Identify which cell holds the provided text, then report its (X, Y) central coordinate. 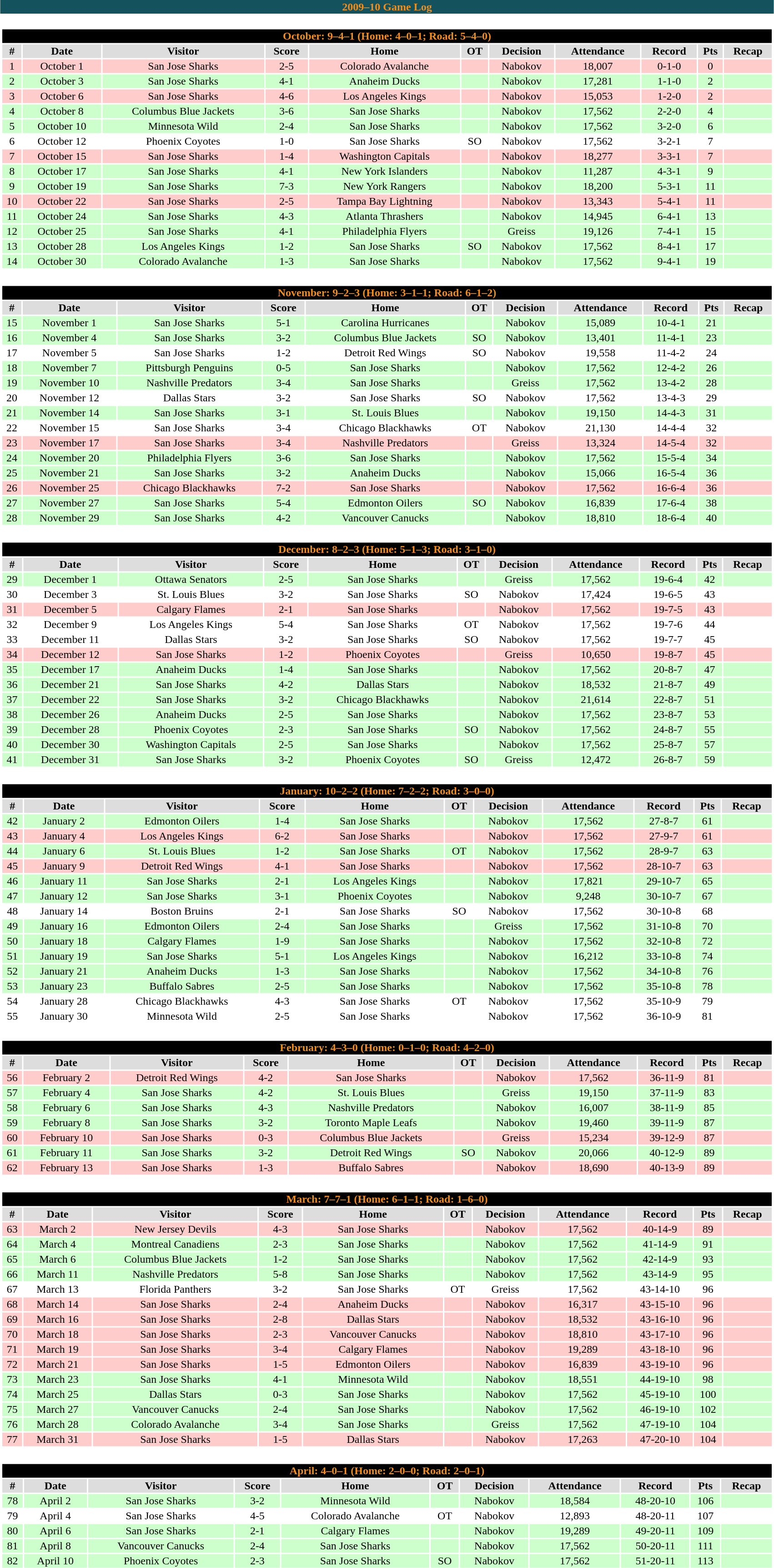
January 14 (64, 911)
39-11-9 (667, 1123)
43-15-10 (660, 1305)
November 15 (70, 428)
26-8-7 (668, 759)
November 12 (70, 398)
February 6 (66, 1108)
New York Islanders (385, 172)
43-17-10 (660, 1335)
35-10-8 (664, 986)
January 28 (64, 1001)
46 (12, 881)
January 30 (64, 1016)
January 9 (64, 866)
19-6-5 (668, 595)
27 (12, 503)
9,248 (588, 896)
15,053 (598, 96)
17,424 (596, 595)
December 31 (70, 759)
20 (12, 398)
March 6 (57, 1259)
April 10 (55, 1561)
17-6-4 (670, 503)
21,614 (596, 699)
27-8-7 (664, 821)
50 (12, 941)
38-11-9 (667, 1108)
October 25 (62, 232)
106 (705, 1501)
Ottawa Senators (191, 579)
March 25 (57, 1395)
39 (12, 729)
12 (12, 232)
113 (705, 1561)
43-18-10 (660, 1349)
14-4-4 (670, 428)
October 17 (62, 172)
37 (12, 699)
March 18 (57, 1335)
12,893 (575, 1516)
February: 4–3–0 (Home: 0–1–0; Road: 4–2–0) (387, 1048)
37-11-9 (667, 1093)
November 14 (70, 413)
18,551 (583, 1379)
March 23 (57, 1379)
17,281 (598, 81)
52 (12, 971)
18,200 (598, 186)
November: 9–2–3 (Home: 3–1–1; Road: 6–1–2) (387, 293)
11-4-2 (670, 353)
102 (708, 1409)
48-20-11 (655, 1516)
November 4 (70, 338)
February 13 (66, 1168)
32-10-8 (664, 941)
18,007 (598, 66)
27-9-7 (664, 836)
April 6 (55, 1531)
October 6 (62, 96)
23-8-7 (668, 715)
18,277 (598, 156)
18,584 (575, 1501)
17,821 (588, 881)
Atlanta Thrashers (385, 216)
42-14-9 (660, 1259)
34-10-8 (664, 971)
35-10-9 (664, 1001)
January 16 (64, 926)
85 (709, 1108)
9-4-1 (669, 262)
46-19-10 (660, 1409)
April 8 (55, 1546)
47-19-10 (660, 1425)
14-4-3 (670, 413)
March 4 (57, 1244)
71 (12, 1349)
19-7-5 (668, 609)
February 4 (66, 1093)
7-4-1 (669, 232)
48-20-10 (655, 1501)
25 (12, 473)
December: 8–2–3 (Home: 5–1–3; Road: 3–1–0) (387, 549)
Carolina Hurricanes (385, 323)
29-10-7 (664, 881)
January 21 (64, 971)
April 4 (55, 1516)
24-8-7 (668, 729)
7-3 (286, 186)
13,401 (600, 338)
0-1-0 (669, 66)
43-14-9 (660, 1275)
30-10-8 (664, 911)
October 22 (62, 202)
50-20-11 (655, 1546)
21,130 (600, 428)
10-4-1 (670, 323)
3-2-1 (669, 142)
1 (12, 66)
February 10 (66, 1138)
22-8-7 (668, 699)
64 (12, 1244)
December 17 (70, 669)
December 9 (70, 625)
December 22 (70, 699)
January 23 (64, 986)
0-5 (283, 368)
16-5-4 (670, 473)
April: 4–0–1 (Home: 2–0–0; Road: 2–0–1) (387, 1471)
111 (705, 1546)
58 (12, 1108)
31-10-8 (664, 926)
44-19-10 (660, 1379)
16 (12, 338)
28-10-7 (664, 866)
October 1 (62, 66)
December 28 (70, 729)
7-2 (283, 488)
73 (12, 1379)
New Jersey Devils (176, 1229)
December 26 (70, 715)
22 (12, 428)
19-7-7 (668, 639)
30 (12, 595)
February 11 (66, 1153)
1-0 (286, 142)
November 20 (70, 458)
15,234 (594, 1138)
March 19 (57, 1349)
10,650 (596, 655)
January 11 (64, 881)
6-4-1 (669, 216)
November 29 (70, 518)
November 21 (70, 473)
November 27 (70, 503)
51-20-11 (655, 1561)
33-10-8 (664, 956)
October 19 (62, 186)
4-3-1 (669, 172)
March 27 (57, 1409)
February 2 (66, 1078)
March 13 (57, 1289)
January 18 (64, 941)
December 1 (70, 579)
January 12 (64, 896)
49-20-11 (655, 1531)
80 (12, 1531)
41-14-9 (660, 1244)
October 12 (62, 142)
October 8 (62, 111)
66 (12, 1275)
3-3-1 (669, 156)
January 4 (64, 836)
14 (12, 262)
16,212 (588, 956)
October 3 (62, 81)
40-14-9 (660, 1229)
13-4-2 (670, 383)
17,263 (583, 1439)
19-6-4 (668, 579)
21-8-7 (668, 685)
83 (709, 1093)
December 11 (70, 639)
March: 7–7–1 (Home: 6–1–1; Road: 1–6–0) (387, 1199)
14,945 (598, 216)
October: 9–4–1 (Home: 4–0–1; Road: 5–4–0) (387, 36)
30-10-7 (664, 896)
4-6 (286, 96)
Boston Bruins (182, 911)
107 (705, 1516)
5-8 (280, 1275)
January 2 (64, 821)
2009–10 Game Log (387, 7)
62 (12, 1168)
69 (12, 1319)
43-16-10 (660, 1319)
93 (708, 1259)
11,287 (598, 172)
Tampa Bay Lightning (385, 202)
45-19-10 (660, 1395)
November 25 (70, 488)
16,317 (583, 1305)
18-6-4 (670, 518)
December 21 (70, 685)
October 30 (62, 262)
November 1 (70, 323)
41 (12, 759)
77 (12, 1439)
60 (12, 1138)
5 (12, 126)
15,066 (600, 473)
48 (12, 911)
1-1-0 (669, 81)
Toronto Maple Leafs (371, 1123)
March 21 (57, 1365)
October 15 (62, 156)
February 8 (66, 1123)
October 28 (62, 246)
December 30 (70, 745)
95 (708, 1275)
19-7-6 (668, 625)
54 (12, 1001)
8-4-1 (669, 246)
19,460 (594, 1123)
12,472 (596, 759)
November 7 (70, 368)
December 3 (70, 595)
October 10 (62, 126)
11-4-1 (670, 338)
8 (12, 172)
40-13-9 (667, 1168)
15,089 (600, 323)
35 (12, 669)
1-2-0 (669, 96)
56 (12, 1078)
March 28 (57, 1425)
December 5 (70, 609)
43-14-10 (660, 1289)
March 16 (57, 1319)
November 10 (70, 383)
5-4-1 (669, 202)
16,007 (594, 1108)
Florida Panthers (176, 1289)
November 17 (70, 443)
14-5-4 (670, 443)
109 (705, 1531)
October 24 (62, 216)
91 (708, 1244)
82 (12, 1561)
Montreal Canadiens (176, 1244)
20,066 (594, 1153)
2-8 (280, 1319)
March 14 (57, 1305)
25-8-7 (668, 745)
January 19 (64, 956)
March 31 (57, 1439)
March 11 (57, 1275)
January: 10–2–2 (Home: 7–2–2; Road: 3–0–0) (387, 791)
36-10-9 (664, 1016)
75 (12, 1409)
1-9 (282, 941)
28-9-7 (664, 851)
40-12-9 (667, 1153)
20-8-7 (668, 669)
Pittsburgh Penguins (189, 368)
13,324 (600, 443)
18 (12, 368)
March 2 (57, 1229)
January 6 (64, 851)
19,126 (598, 232)
10 (12, 202)
4-5 (257, 1516)
December 12 (70, 655)
36-11-9 (667, 1078)
12-4-2 (670, 368)
0 (710, 66)
47-20-10 (660, 1439)
2-2-0 (669, 111)
3 (12, 96)
November 5 (70, 353)
39-12-9 (667, 1138)
15-5-4 (670, 458)
13-4-3 (670, 398)
New York Rangers (385, 186)
18,690 (594, 1168)
13,343 (598, 202)
April 2 (55, 1501)
19,558 (600, 353)
6-2 (282, 836)
100 (708, 1395)
19-8-7 (668, 655)
98 (708, 1379)
43-19-10 (660, 1365)
3-2-0 (669, 126)
16-6-4 (670, 488)
33 (12, 639)
5-3-1 (669, 186)
